Return [X, Y] of the center of cell containing provided text 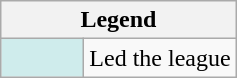
Legend [118, 20]
Led the league [160, 58]
